Pinpoint the cell where the given text exists, returning its (x, y) midpoint coordinate. 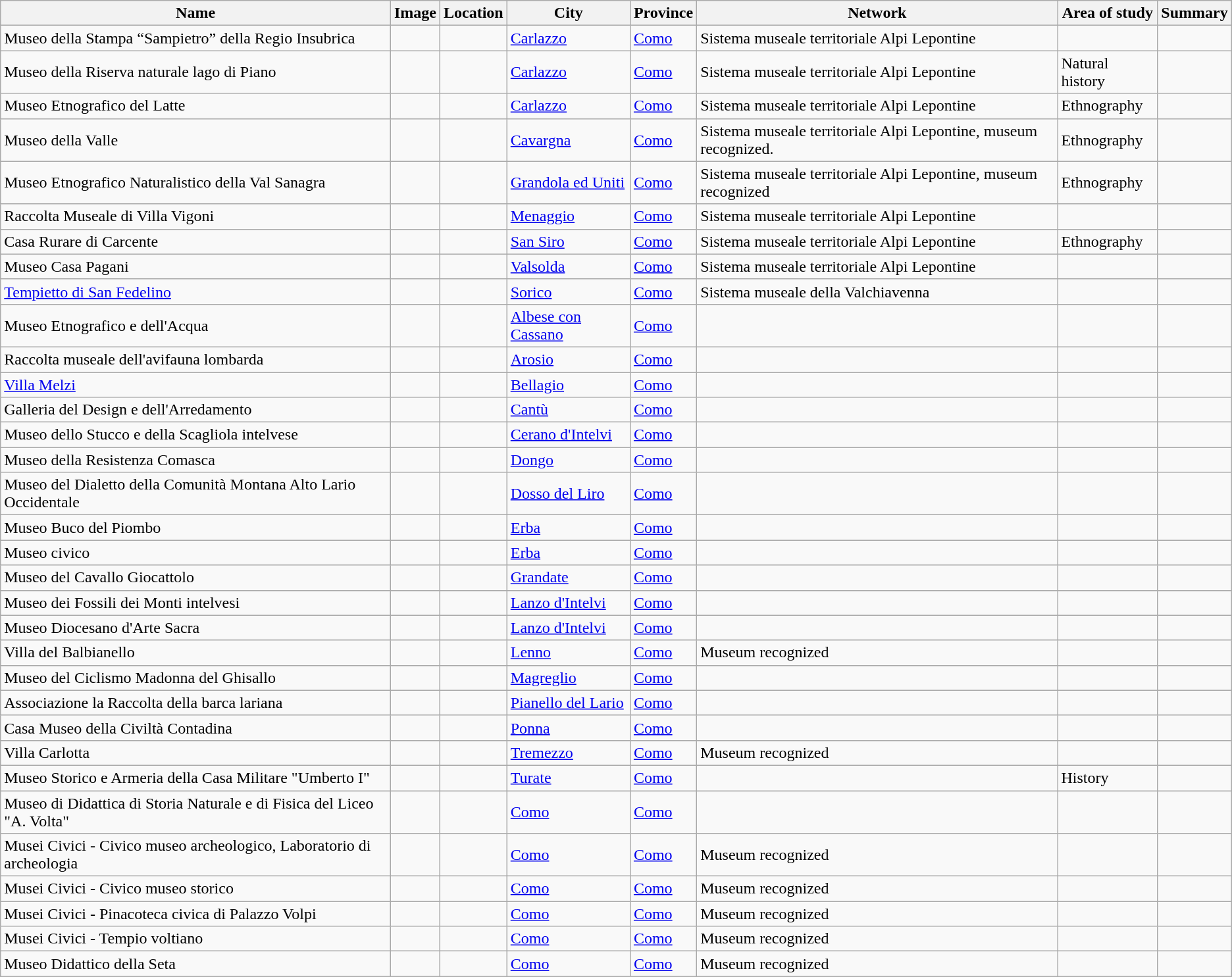
Network (877, 13)
Museo dello Stucco e della Scagliola intelvese (196, 435)
Raccolta Museale di Villa Vigoni (196, 216)
History (1108, 778)
Museo Etnografico e dell'Acqua (196, 325)
Museo del Ciclismo Madonna del Ghisallo (196, 678)
Musei Civici - Civico museo storico (196, 889)
Museo Etnografico Naturalistico della Val Sanagra (196, 183)
Museo della Stampa “Sampietro” della Regio Insubrica (196, 38)
Musei Civici - Civico museo archeologico, Laboratorio di archeologia (196, 855)
Natural history (1108, 72)
Raccolta museale dell'avifauna lombarda (196, 359)
Province (663, 13)
Turate (569, 778)
Villa Melzi (196, 385)
Museo Buco del Piombo (196, 528)
Tremezzo (569, 753)
Casa Museo della Civiltà Contadina (196, 728)
Museo civico (196, 553)
Area of study (1108, 13)
Location (473, 13)
City (569, 13)
Museo della Resistenza Comasca (196, 460)
Sistema museale territoriale Alpi Lepontine, museum recognized. (877, 139)
Museo Casa Pagani (196, 266)
Summary (1194, 13)
Valsolda (569, 266)
Musei Civici - Pinacoteca civica di Palazzo Volpi (196, 914)
Villa del Balbianello (196, 653)
Tempietto di San Fedelino (196, 291)
Image (415, 13)
Dosso del Liro (569, 493)
Associazione la Raccolta della barca lariana (196, 703)
Dongo (569, 460)
Sistema museale della Valchiavenna (877, 291)
Bellagio (569, 385)
Museo Diocesano d'Arte Sacra (196, 628)
San Siro (569, 241)
Villa Carlotta (196, 753)
Grandate (569, 578)
Casa Rurare di Carcente (196, 241)
Museo di Didattica di Storia Naturale e di Fisica del Liceo "A. Volta" (196, 812)
Grandola ed Uniti (569, 183)
Cavargna (569, 139)
Name (196, 13)
Museo dei Fossili dei Monti intelvesi (196, 603)
Museo del Dialetto della Comunità Montana Alto Lario Occidentale (196, 493)
Museo del Cavallo Giocattolo (196, 578)
Arosio (569, 359)
Albese con Cassano (569, 325)
Cantù (569, 410)
Museo della Riserva naturale lago di Piano (196, 72)
Ponna (569, 728)
Museo della Valle (196, 139)
Pianello del Lario (569, 703)
Sorico (569, 291)
Sistema museale territoriale Alpi Lepontine, museum recognized (877, 183)
Lenno (569, 653)
Musei Civici - Tempio voltiano (196, 939)
Museo Etnografico del Latte (196, 106)
Cerano d'Intelvi (569, 435)
Magreglio (569, 678)
Museo Storico e Armeria della Casa Militare "Umberto I" (196, 778)
Menaggio (569, 216)
Museo Didattico della Seta (196, 964)
Galleria del Design e dell'Arredamento (196, 410)
